Scan for the cell matching the given text and deliver its (X, Y) coordinate at center. 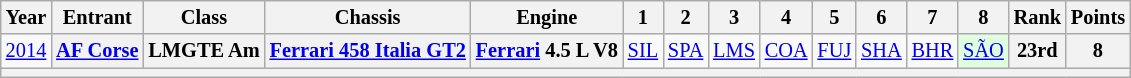
LMGTE Am (204, 51)
SIL (643, 51)
5 (835, 17)
SÃO (983, 51)
2014 (26, 51)
SPA (686, 51)
6 (881, 17)
FUJ (835, 51)
COA (786, 51)
Ferrari 458 Italia GT2 (368, 51)
BHR (933, 51)
2 (686, 17)
Rank (1038, 17)
7 (933, 17)
Chassis (368, 17)
SHA (881, 51)
Engine (547, 17)
Class (204, 17)
Year (26, 17)
Ferrari 4.5 L V8 (547, 51)
Entrant (97, 17)
23rd (1038, 51)
4 (786, 17)
Points (1098, 17)
1 (643, 17)
LMS (734, 51)
AF Corse (97, 51)
3 (734, 17)
